Identify which cell holds the provided text, then report its [X, Y] central coordinate. 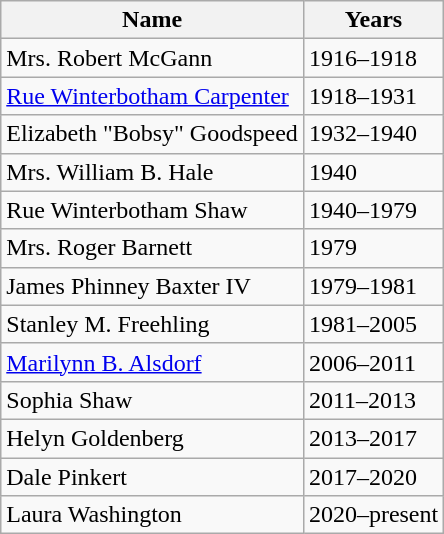
2011–2013 [373, 400]
James Phinney Baxter IV [152, 286]
1932–1940 [373, 134]
Name [152, 20]
1918–1931 [373, 96]
Mrs. William B. Hale [152, 172]
1979–1981 [373, 286]
1940–1979 [373, 210]
Dale Pinkert [152, 477]
Rue Winterbotham Carpenter [152, 96]
1916–1918 [373, 58]
Helyn Goldenberg [152, 438]
Mrs. Roger Barnett [152, 248]
Stanley M. Freehling [152, 324]
2013–2017 [373, 438]
2017–2020 [373, 477]
Years [373, 20]
Sophia Shaw [152, 400]
Marilynn B. Alsdorf [152, 362]
Rue Winterbotham Shaw [152, 210]
1979 [373, 248]
2006–2011 [373, 362]
2020–present [373, 515]
Mrs. Robert McGann [152, 58]
Laura Washington [152, 515]
1940 [373, 172]
1981–2005 [373, 324]
Elizabeth "Bobsy" Goodspeed [152, 134]
